Identify which cell holds the provided text, then report its (X, Y) central coordinate. 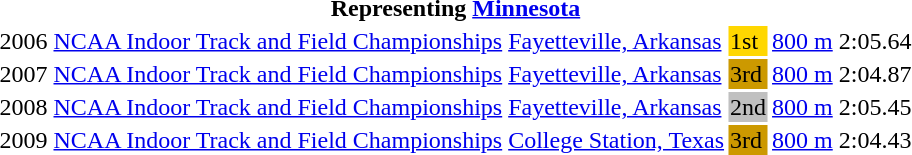
2nd (748, 107)
College Station, Texas (616, 140)
1st (748, 41)
